Scan for the cell matching the given text and deliver its (x, y) coordinate at center. 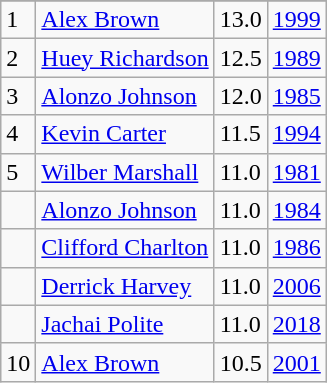
2001 (296, 362)
2006 (296, 286)
1 (18, 20)
Kevin Carter (125, 134)
1986 (296, 248)
Wilber Marshall (125, 172)
4 (18, 134)
1989 (296, 58)
1985 (296, 96)
Clifford Charlton (125, 248)
1984 (296, 210)
3 (18, 96)
Jachai Polite (125, 324)
1994 (296, 134)
2018 (296, 324)
13.0 (240, 20)
1999 (296, 20)
5 (18, 172)
2 (18, 58)
10.5 (240, 362)
10 (18, 362)
Huey Richardson (125, 58)
1981 (296, 172)
Derrick Harvey (125, 286)
12.0 (240, 96)
11.5 (240, 134)
12.5 (240, 58)
